Return (x, y) of the center of cell containing provided text 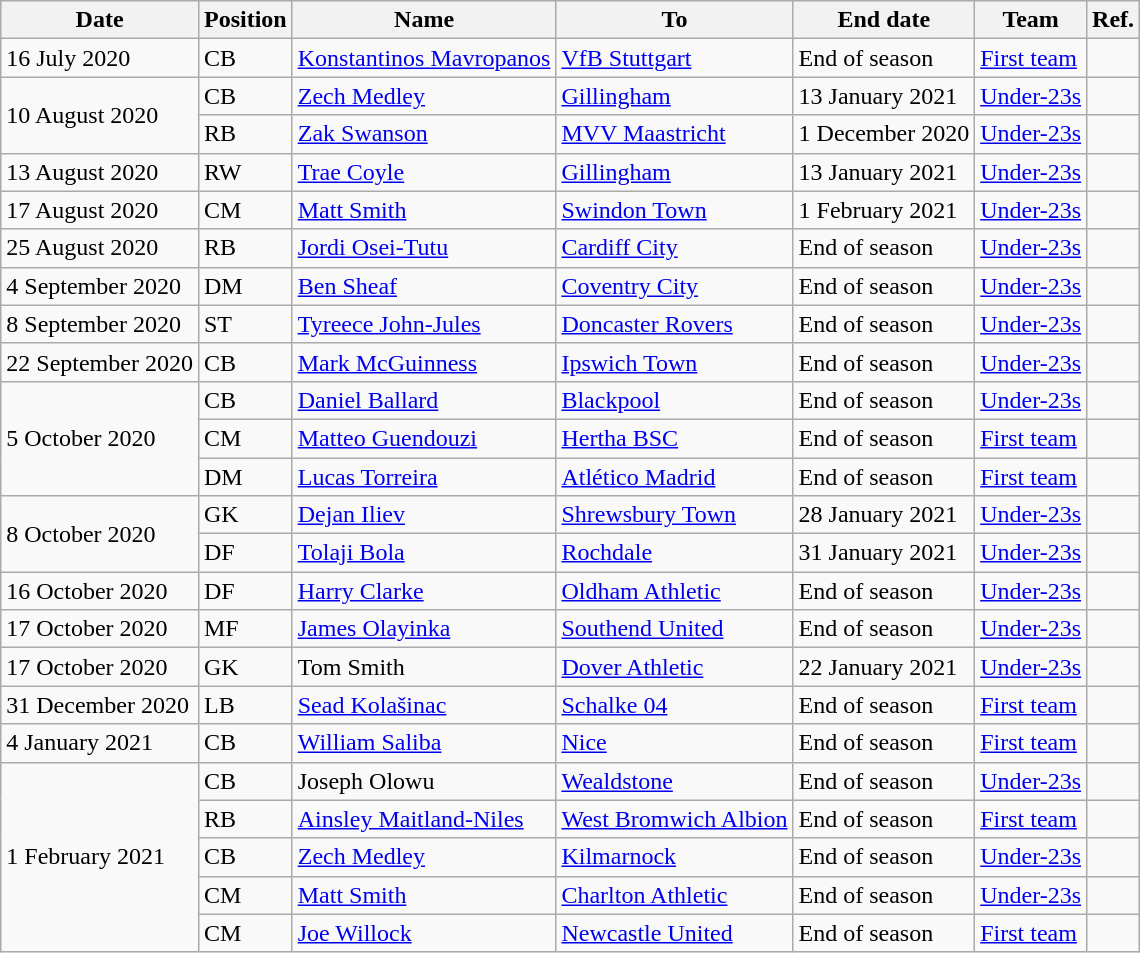
5 October 2020 (100, 438)
Tyreece John-Jules (424, 324)
Newcastle United (674, 933)
4 January 2021 (100, 743)
Coventry City (674, 286)
VfB Stuttgart (674, 58)
22 September 2020 (100, 362)
Ref. (1114, 20)
Rochdale (674, 553)
Ainsley Maitland-Niles (424, 819)
25 August 2020 (100, 248)
Joseph Olowu (424, 781)
Wealdstone (674, 781)
MVV Maastricht (674, 134)
Date (100, 20)
Tolaji Bola (424, 553)
Kilmarnock (674, 857)
Cardiff City (674, 248)
To (674, 20)
Charlton Athletic (674, 895)
Zak Swanson (424, 134)
ST (245, 324)
Dover Athletic (674, 667)
Position (245, 20)
13 August 2020 (100, 172)
Southend United (674, 629)
Matteo Guendouzi (424, 438)
Daniel Ballard (424, 400)
West Bromwich Albion (674, 819)
Joe Willock (424, 933)
Konstantinos Mavropanos (424, 58)
Nice (674, 743)
28 January 2021 (884, 515)
Schalke 04 (674, 705)
Name (424, 20)
31 January 2021 (884, 553)
16 October 2020 (100, 591)
Blackpool (674, 400)
MF (245, 629)
Swindon Town (674, 210)
Jordi Osei-Tutu (424, 248)
Team (1031, 20)
Ben Sheaf (424, 286)
1 December 2020 (884, 134)
4 September 2020 (100, 286)
Atlético Madrid (674, 477)
Shrewsbury Town (674, 515)
31 December 2020 (100, 705)
22 January 2021 (884, 667)
LB (245, 705)
End date (884, 20)
Doncaster Rovers (674, 324)
Lucas Torreira (424, 477)
William Saliba (424, 743)
Harry Clarke (424, 591)
Hertha BSC (674, 438)
Mark McGuinness (424, 362)
Oldham Athletic (674, 591)
Trae Coyle (424, 172)
8 September 2020 (100, 324)
James Olayinka (424, 629)
Ipswich Town (674, 362)
Sead Kolašinac (424, 705)
16 July 2020 (100, 58)
8 October 2020 (100, 534)
17 August 2020 (100, 210)
RW (245, 172)
Dejan Iliev (424, 515)
Tom Smith (424, 667)
10 August 2020 (100, 115)
